Capture the cell that displays the provided text and extract its [X, Y] central coordinate. 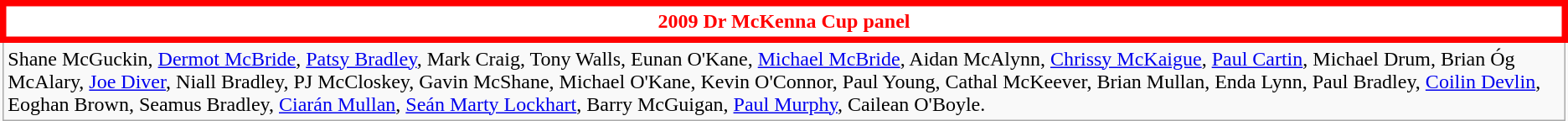
2009 Dr McKenna Cup panel [784, 22]
